Extract the [x, y] coordinate from the center of the cell holding the provided text.  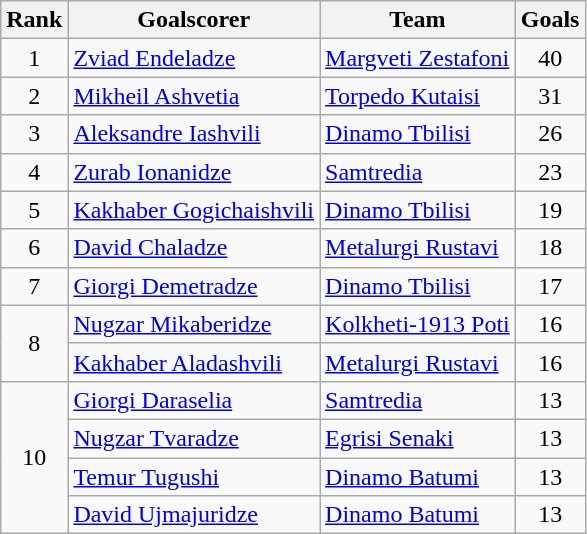
David Chaladze [194, 248]
Egrisi Senaki [418, 438]
Rank [34, 20]
Kakhaber Aladashvili [194, 362]
Zurab Ionanidze [194, 172]
Kakhaber Gogichaishvili [194, 210]
Giorgi Demetradze [194, 286]
Goalscorer [194, 20]
Margveti Zestafoni [418, 58]
Team [418, 20]
Temur Tugushi [194, 477]
David Ujmajuridze [194, 515]
Goals [550, 20]
Giorgi Daraselia [194, 400]
40 [550, 58]
10 [34, 457]
23 [550, 172]
Mikheil Ashvetia [194, 96]
18 [550, 248]
31 [550, 96]
Nugzar Tvaradze [194, 438]
5 [34, 210]
4 [34, 172]
2 [34, 96]
7 [34, 286]
6 [34, 248]
Aleksandre Iashvili [194, 134]
Torpedo Kutaisi [418, 96]
Nugzar Mikaberidze [194, 324]
19 [550, 210]
Zviad Endeladze [194, 58]
1 [34, 58]
26 [550, 134]
17 [550, 286]
Kolkheti-1913 Poti [418, 324]
8 [34, 343]
3 [34, 134]
